Find where the given text appears and provide that cell's center as [x, y] coordinate. 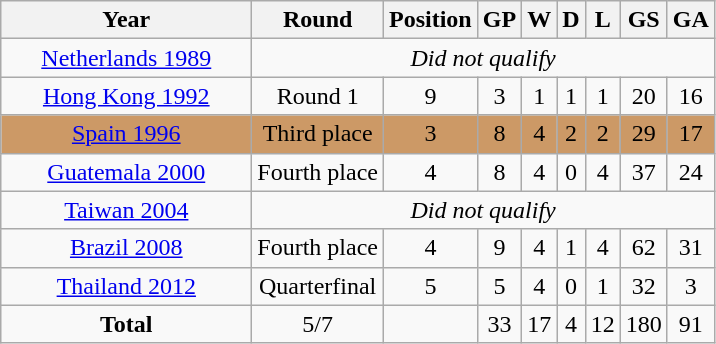
32 [644, 286]
GP [499, 20]
Round 1 [318, 96]
GS [644, 20]
62 [644, 248]
D [571, 20]
24 [690, 172]
W [540, 20]
91 [690, 324]
33 [499, 324]
180 [644, 324]
Spain 1996 [126, 134]
5/7 [318, 324]
Thailand 2012 [126, 286]
Brazil 2008 [126, 248]
Guatemala 2000 [126, 172]
Third place [318, 134]
Position [431, 20]
Netherlands 1989 [126, 58]
16 [690, 96]
Round [318, 20]
Quarterfinal [318, 286]
Year [126, 20]
20 [644, 96]
Hong Kong 1992 [126, 96]
GA [690, 20]
37 [644, 172]
12 [602, 324]
29 [644, 134]
Total [126, 324]
Taiwan 2004 [126, 210]
31 [690, 248]
L [602, 20]
